Search for the cell housing the specified text and yield its [x, y] center coordinate. 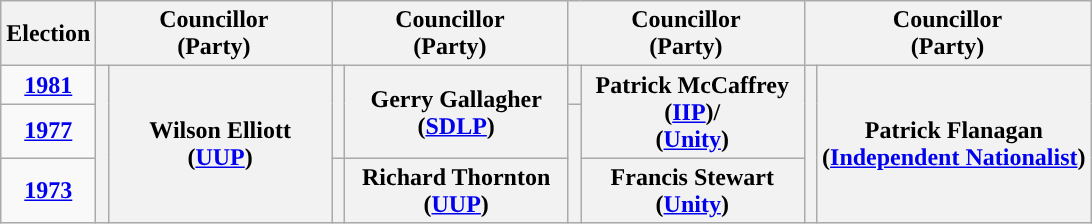
Gerry Gallagher (SDLP) [456, 112]
Wilson Elliott (UUP) [220, 144]
1977 [48, 131]
Francis Stewart (Unity) [692, 190]
Election [48, 34]
1973 [48, 190]
Patrick Flanagan (Independent Nationalist) [954, 144]
Patrick McCaffrey (IIP)/ (Unity) [692, 112]
Richard Thornton (UUP) [456, 190]
1981 [48, 85]
